Identify which cell holds the provided text, then report its (x, y) central coordinate. 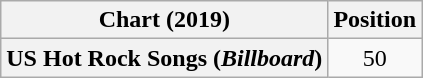
US Hot Rock Songs (Billboard) (164, 58)
Chart (2019) (164, 20)
Position (375, 20)
50 (375, 58)
